Detect which cell encompasses the target text, then output its (X, Y) center coordinate. 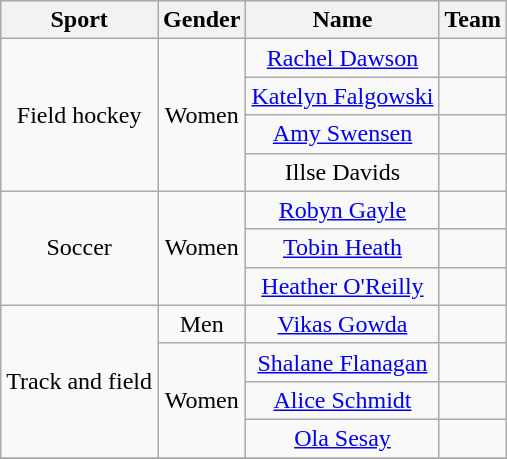
Illse Davids (342, 172)
Sport (80, 20)
Men (202, 324)
Track and field (80, 381)
Heather O'Reilly (342, 286)
Amy Swensen (342, 134)
Gender (202, 20)
Name (342, 20)
Field hockey (80, 115)
Shalane Flanagan (342, 362)
Vikas Gowda (342, 324)
Tobin Heath (342, 248)
Rachel Dawson (342, 58)
Katelyn Falgowski (342, 96)
Alice Schmidt (342, 400)
Team (473, 20)
Ola Sesay (342, 438)
Soccer (80, 248)
Robyn Gayle (342, 210)
